Search for the cell housing the specified text and yield its [X, Y] center coordinate. 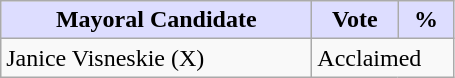
Acclaimed [383, 58]
% [426, 20]
Janice Visneskie (X) [156, 58]
Vote [355, 20]
Mayoral Candidate [156, 20]
